Determine the [x, y] coordinate at the center of the cell enclosing the given text.  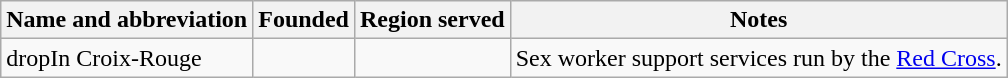
Notes [758, 20]
Region served [432, 20]
Sex worker support services run by the Red Cross. [758, 58]
dropIn Croix-Rouge [127, 58]
Founded [304, 20]
Name and abbreviation [127, 20]
